Find where the given text appears and provide that cell's center as [x, y] coordinate. 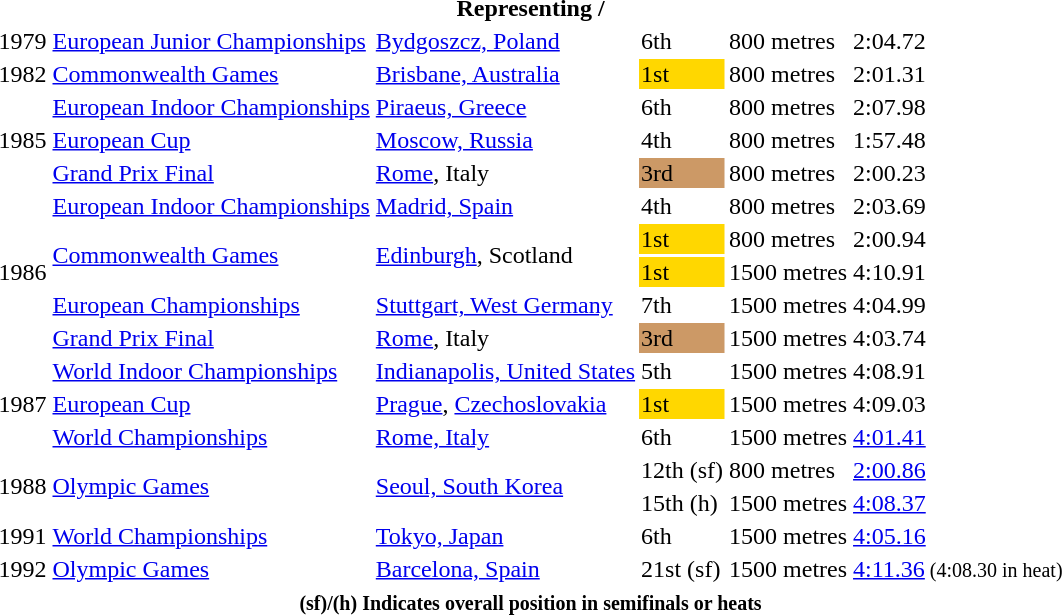
World Indoor Championships [211, 371]
Stuttgart, West Germany [505, 305]
Madrid, Spain [505, 206]
5th [682, 371]
European Championships [211, 305]
Moscow, Russia [505, 140]
12th (sf) [682, 470]
Tokyo, Japan [505, 536]
Indianapolis, United States [505, 371]
European Junior Championships [211, 41]
Barcelona, Spain [505, 569]
Seoul, South Korea [505, 486]
7th [682, 305]
Bydgoszcz, Poland [505, 41]
Piraeus, Greece [505, 107]
21st (sf) [682, 569]
Prague, Czechoslovakia [505, 404]
Edinburgh, Scotland [505, 256]
15th (h) [682, 503]
Brisbane, Australia [505, 74]
